Locate the cell with the specified text and output its (x, y) center coordinate. 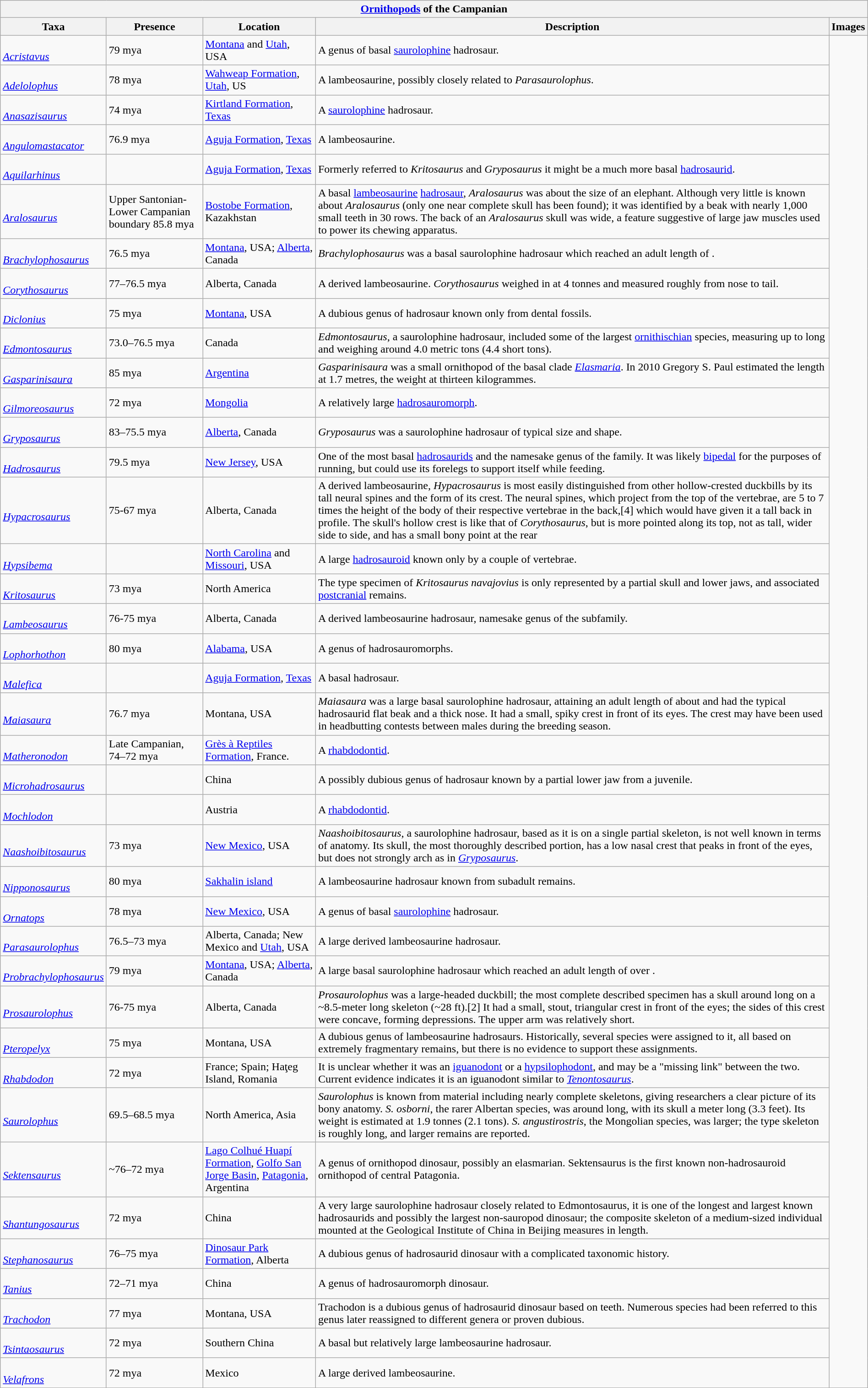
A derived lambeosaurine. Corythosaurus weighed in at 4 tonnes and measured roughly from nose to tail. (572, 283)
Hypacrosaurus (54, 511)
A large derived lambeosaurine hadrosaur. (572, 942)
74 mya (154, 110)
Lambeosaurus (54, 618)
Images (848, 27)
Lago Colhué Huapí Formation, Golfo San Jorge Basin, Patagonia, Argentina (259, 1170)
Taxa (54, 27)
A large basal saurolophine hadrosaur which reached an adult length of over . (572, 971)
Adelolophus (54, 80)
Parasaurolophus (54, 942)
Aralosaurus (54, 212)
Saurolophus (54, 1115)
A saurolophine hadrosaur. (572, 110)
Lophorhothon (54, 648)
Montana and Utah, USA (259, 50)
85 mya (154, 373)
76–75 mya (154, 1254)
Formerly referred to Kritosaurus and Gryposaurus it might be a much more basal hadrosaurid. (572, 169)
A lambeosaurine. (572, 139)
Gryposaurus (54, 432)
Matheronodon (54, 750)
76.5 mya (154, 254)
Corythosaurus (54, 283)
Brachylophosaurus (54, 254)
New Jersey, USA (259, 463)
Sektensaurus (54, 1170)
Bostobe Formation, Kazakhstan (259, 212)
Brachylophosaurus was a basal saurolophine hadrosaur which reached an adult length of . (572, 254)
Upper Santonian-Lower Campanian boundary 85.8 mya (154, 212)
Stephanosaurus (54, 1254)
73.0–76.5 mya (154, 343)
Argentina (259, 373)
72–71 mya (154, 1283)
76.5–73 mya (154, 942)
A large derived lambeosaurine. (572, 1373)
North Carolina and Missouri, USA (259, 559)
A lambeosaurine hadrosaur known from subadult remains. (572, 881)
Pteropelyx (54, 1043)
Alberta, Canada; New Mexico and Utah, USA (259, 942)
Hadrosaurus (54, 463)
~76–72 mya (154, 1170)
77 mya (154, 1313)
Nipponosaurus (54, 881)
Grès à Reptiles Formation, France. (259, 750)
Edmontosaurus (54, 343)
76.7 mya (154, 714)
Presence (154, 27)
A possibly dubious genus of hadrosaur known by a partial lower jaw from a juvenile. (572, 779)
North America (259, 589)
Trachodon (54, 1313)
Gilmoreosaurus (54, 403)
Angulomastacator (54, 139)
A genus of ornithopod dinosaur, possibly an elasmarian. Sektensaurus is the first known non-hadrosauroid ornithopod of central Patagonia. (572, 1170)
Sakhalin island (259, 881)
France; Spain; Haţeg Island, Romania (259, 1072)
Gasparinisaura (54, 373)
69.5–68.5 mya (154, 1115)
Tanius (54, 1283)
A genus of hadrosauromorph dinosaur. (572, 1283)
Canada (259, 343)
North America, Asia (259, 1115)
Gryposaurus was a saurolophine hadrosaur of typical size and shape. (572, 432)
79.5 mya (154, 463)
Kritosaurus (54, 589)
Dinosaur Park Formation, Alberta (259, 1254)
83–75.5 mya (154, 432)
A basal hadrosaur. (572, 678)
Austria (259, 810)
Southern China (259, 1343)
Diclonius (54, 313)
Microhadrosaurus (54, 779)
Malefica (54, 678)
Late Campanian, 74–72 mya (154, 750)
Velafrons (54, 1373)
A genus of hadrosauromorphs. (572, 648)
Aquilarhinus (54, 169)
76.9 mya (154, 139)
Shantungosaurus (54, 1218)
A dubious genus of hadrosaur known only from dental fossils. (572, 313)
Acristavus (54, 50)
Description (572, 27)
Maiasaura (54, 714)
A relatively large hadrosauromorph. (572, 403)
A large hadrosauroid known only by a couple of vertebrae. (572, 559)
Kirtland Formation, Texas (259, 110)
75-67 mya (154, 511)
Hypsibema (54, 559)
Anasazisaurus (54, 110)
A derived lambeosaurine hadrosaur, namesake genus of the subfamily. (572, 618)
Mongolia (259, 403)
The type specimen of Kritosaurus navajovius is only represented by a partial skull and lower jaws, and associated postcranial remains. (572, 589)
77–76.5 mya (154, 283)
Rhabdodon (54, 1072)
Location (259, 27)
Ornatops (54, 911)
Alabama, USA (259, 648)
A lambeosaurine, possibly closely related to Parasaurolophus. (572, 80)
A basal but relatively large lambeosaurine hadrosaur. (572, 1343)
Mochlodon (54, 810)
Ornithopods of the Campanian (434, 9)
Prosaurolophus (54, 1007)
Wahweap Formation, Utah, US (259, 80)
Probrachylophosaurus (54, 971)
Tsintaosaurus (54, 1343)
A dubious genus of hadrosaurid dinosaur with a complicated taxonomic history. (572, 1254)
Mexico (259, 1373)
Naashoibitosaurus (54, 845)
